Capture the cell that displays the provided text and extract its [X, Y] central coordinate. 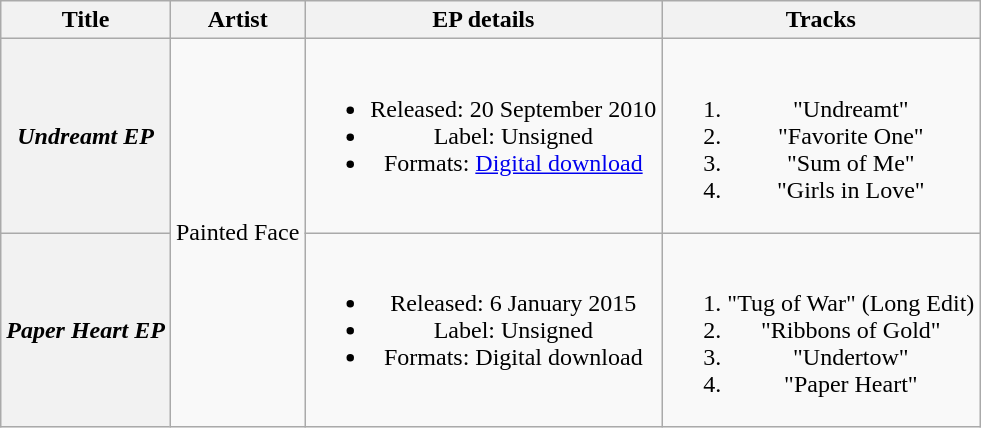
Released: 20 September 2010Label: UnsignedFormats: Digital download [484, 136]
"Undreamt""Favorite One""Sum of Me""Girls in Love" [821, 136]
Title [86, 20]
"Tug of War" (Long Edit)"Ribbons of Gold""Undertow""Paper Heart" [821, 330]
Artist [237, 20]
Tracks [821, 20]
Painted Face [237, 233]
Undreamt EP [86, 136]
Released: 6 January 2015Label: UnsignedFormats: Digital download [484, 330]
Paper Heart EP [86, 330]
EP details [484, 20]
